Search for the cell housing the specified text and yield its [X, Y] center coordinate. 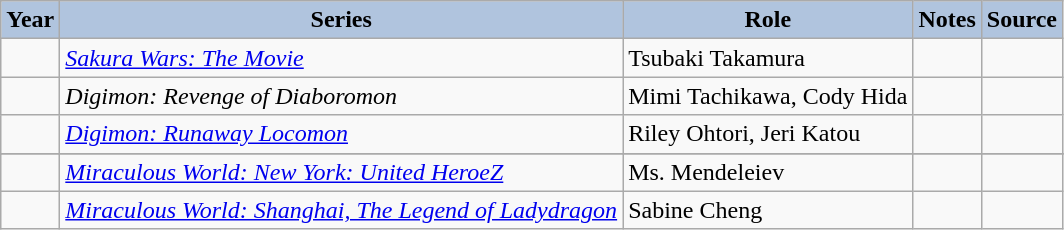
Notes [947, 20]
Sabine Cheng [768, 210]
Mimi Tachikawa, Cody Hida [768, 96]
Tsubaki Takamura [768, 58]
Role [768, 20]
Source [1022, 20]
Digimon: Runaway Locomon [342, 134]
Digimon: Revenge of Diaboromon [342, 96]
Ms. Mendeleiev [768, 172]
Series [342, 20]
Miraculous World: New York: United HeroeZ [342, 172]
Riley Ohtori, Jeri Katou [768, 134]
Year [30, 20]
Sakura Wars: The Movie [342, 58]
Miraculous World: Shanghai, The Legend of Ladydragon [342, 210]
